For the text-containing cell, return its midpoint in (X, Y) coordinate format. 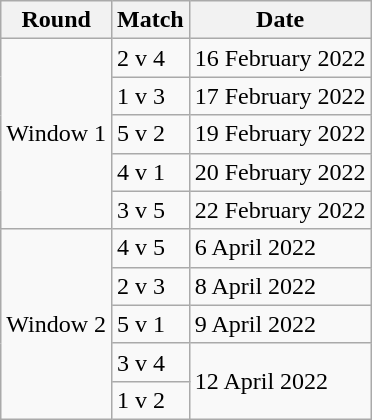
12 April 2022 (280, 381)
1 v 2 (151, 400)
Round (56, 20)
16 February 2022 (280, 58)
2 v 3 (151, 286)
8 April 2022 (280, 286)
Match (151, 20)
6 April 2022 (280, 248)
17 February 2022 (280, 96)
3 v 4 (151, 362)
20 February 2022 (280, 172)
5 v 2 (151, 134)
2 v 4 (151, 58)
5 v 1 (151, 324)
4 v 1 (151, 172)
19 February 2022 (280, 134)
22 February 2022 (280, 210)
Window 1 (56, 134)
Window 2 (56, 324)
1 v 3 (151, 96)
3 v 5 (151, 210)
Date (280, 20)
4 v 5 (151, 248)
9 April 2022 (280, 324)
